Extract the [X, Y] coordinate from the center of the cell holding the provided text.  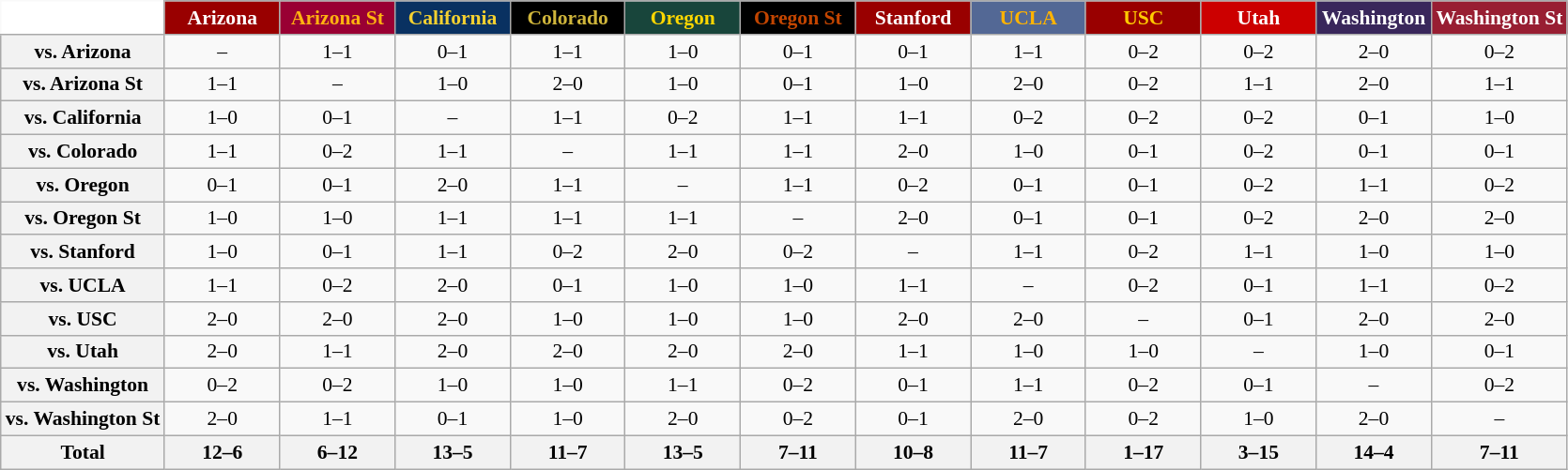
UCLA [1029, 18]
Oregon St [798, 18]
Utah [1258, 18]
vs. USC [83, 319]
Washington [1375, 18]
14–4 [1375, 452]
Colorado [567, 18]
vs. Arizona St [83, 84]
12–6 [222, 452]
vs. California [83, 118]
3–15 [1258, 452]
vs. Washington [83, 386]
Arizona St [338, 18]
vs. Stanford [83, 252]
10–8 [913, 452]
USC [1144, 18]
Stanford [913, 18]
vs. Utah [83, 352]
6–12 [338, 452]
Washington St [1499, 18]
1–17 [1144, 452]
vs. Oregon [83, 185]
vs. Arizona [83, 52]
vs. Oregon St [83, 219]
California [453, 18]
vs. Colorado [83, 152]
Total [83, 452]
vs. Washington St [83, 419]
vs. UCLA [83, 285]
Oregon [684, 18]
Arizona [222, 18]
